Search for the cell housing the specified text and yield its (x, y) center coordinate. 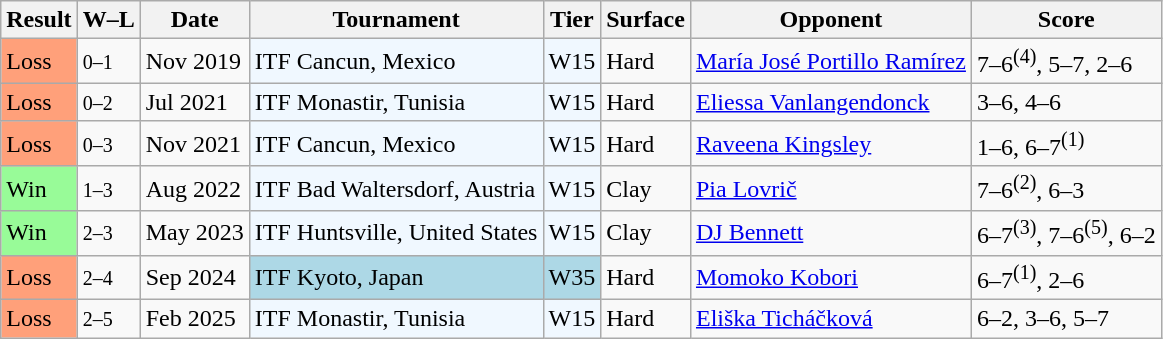
0–3 (108, 144)
7–6(2), 6–3 (1066, 188)
Surface (646, 20)
Date (194, 20)
6–7(1), 2–6 (1066, 278)
Nov 2021 (194, 144)
2–4 (108, 278)
Result (39, 20)
0–2 (108, 102)
Opponent (830, 20)
1–6, 6–7(1) (1066, 144)
6–2, 3–6, 5–7 (1066, 319)
Pia Lovrič (830, 188)
ITF Bad Waltersdorf, Austria (396, 188)
ITF Huntsville, United States (396, 234)
Aug 2022 (194, 188)
Sep 2024 (194, 278)
Eliessa Vanlangendonck (830, 102)
3–6, 4–6 (1066, 102)
6–7(3), 7–6(5), 6–2 (1066, 234)
Feb 2025 (194, 319)
Score (1066, 20)
May 2023 (194, 234)
W35 (572, 278)
2–3 (108, 234)
Nov 2019 (194, 62)
2–5 (108, 319)
María José Portillo Ramírez (830, 62)
Eliška Ticháčková (830, 319)
DJ Bennett (830, 234)
1–3 (108, 188)
W–L (108, 20)
Momoko Kobori (830, 278)
Raveena Kingsley (830, 144)
ITF Kyoto, Japan (396, 278)
Tournament (396, 20)
Tier (572, 20)
Jul 2021 (194, 102)
7–6(4), 5–7, 2–6 (1066, 62)
0–1 (108, 62)
